For the text-containing cell, return its midpoint in [X, Y] coordinate format. 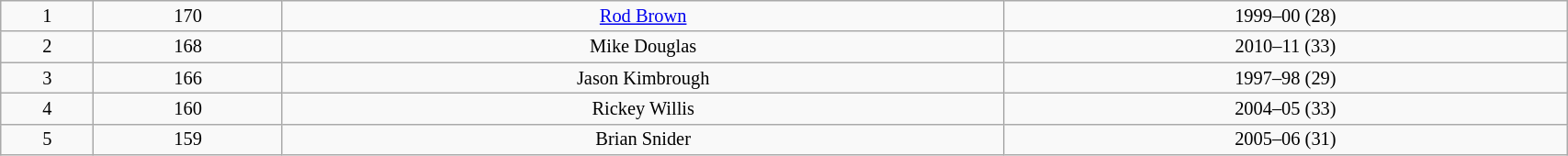
1 [48, 16]
159 [187, 139]
2004–05 (33) [1286, 108]
166 [187, 78]
Rickey Willis [643, 108]
4 [48, 108]
1997–98 (29) [1286, 78]
2005–06 (31) [1286, 139]
5 [48, 139]
2 [48, 47]
Brian Snider [643, 139]
Jason Kimbrough [643, 78]
3 [48, 78]
160 [187, 108]
2010–11 (33) [1286, 47]
1999–00 (28) [1286, 16]
168 [187, 47]
Mike Douglas [643, 47]
170 [187, 16]
Rod Brown [643, 16]
